Provide the (x, y) coordinate of the cell's center where the given text is located.  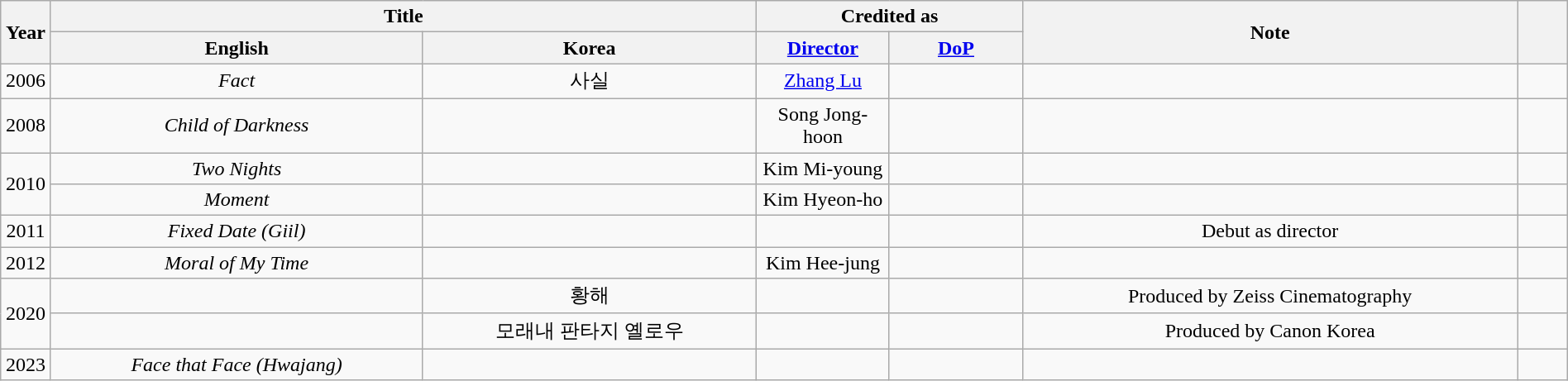
2006 (26, 81)
English (237, 48)
Korea (590, 48)
Kim Hee-jung (822, 263)
모래내 판타지 옐로우 (590, 331)
Note (1270, 32)
Fixed Date (Giil) (237, 231)
2011 (26, 231)
DoP (956, 48)
2008 (26, 126)
Produced by Canon Korea (1270, 331)
2012 (26, 263)
Zhang Lu (822, 81)
사실 (590, 81)
Two Nights (237, 168)
Kim Hyeon-ho (822, 200)
Fact (237, 81)
황해 (590, 296)
Song Jong-hoon (822, 126)
Produced by Zeiss Cinematography (1270, 296)
2010 (26, 183)
Child of Darkness (237, 126)
2020 (26, 314)
Credited as (889, 17)
Title (404, 17)
2023 (26, 364)
Moral of My Time (237, 263)
Face that Face (Hwajang) (237, 364)
Kim Mi-young (822, 168)
Director (822, 48)
Debut as director (1270, 231)
Moment (237, 200)
Year (26, 32)
